For the text-containing cell, return its midpoint in (X, Y) coordinate format. 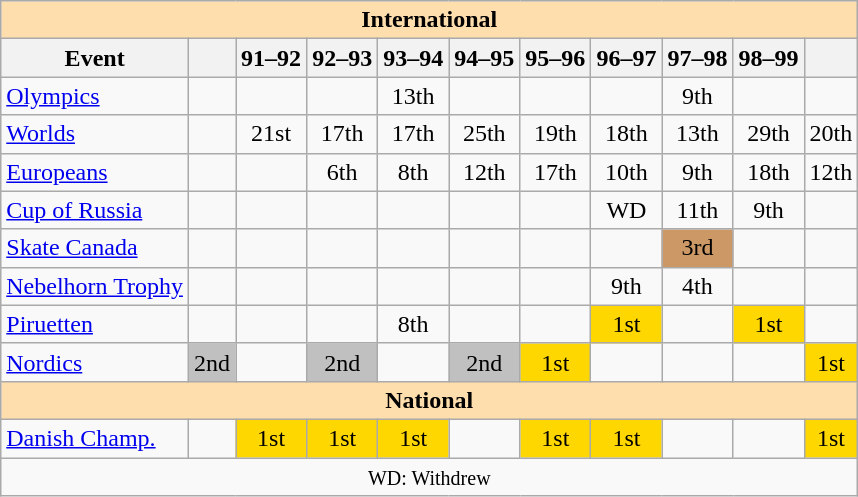
Worlds (95, 134)
Olympics (95, 96)
97–98 (698, 58)
91–92 (272, 58)
19th (556, 134)
11th (698, 210)
Europeans (95, 172)
Nebelhorn Trophy (95, 286)
25th (484, 134)
29th (768, 134)
Cup of Russia (95, 210)
WD (626, 210)
92–93 (342, 58)
International (430, 20)
Nordics (95, 362)
Danish Champ. (95, 438)
98–99 (768, 58)
WD: Withdrew (430, 477)
National (430, 400)
6th (342, 172)
Skate Canada (95, 248)
Event (95, 58)
95–96 (556, 58)
21st (272, 134)
93–94 (414, 58)
94–95 (484, 58)
Piruetten (95, 324)
20th (831, 134)
10th (626, 172)
4th (698, 286)
96–97 (626, 58)
3rd (698, 248)
